Determine the (x, y) coordinate at the center of the cell enclosing the given text.  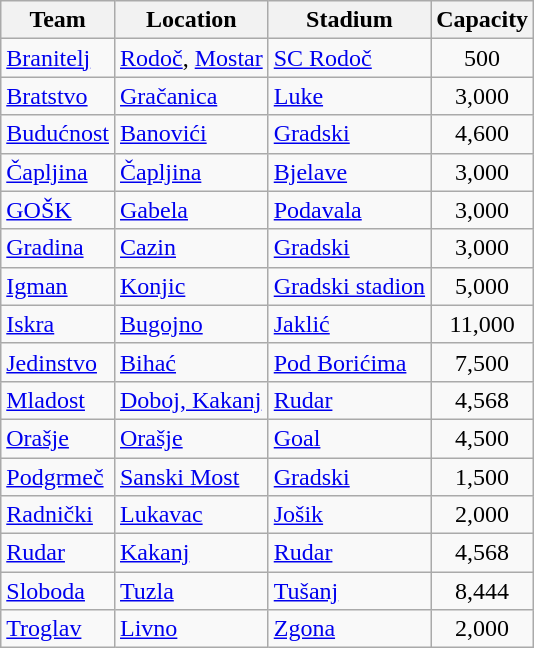
Troglav (58, 629)
5,000 (482, 286)
Jaklić (349, 324)
Sloboda (58, 591)
Bratstvo (58, 96)
Igman (58, 286)
Radnički (58, 515)
Zgona (349, 629)
Stadium (349, 20)
SC Rodoč (349, 58)
Cazin (191, 248)
Luke (349, 96)
Sanski Most (191, 477)
Gradina (58, 248)
Banovići (191, 134)
500 (482, 58)
1,500 (482, 477)
4,600 (482, 134)
Team (58, 20)
GOŠK (58, 210)
Bjelave (349, 172)
Livno (191, 629)
Kakanj (191, 553)
Tuzla (191, 591)
Mladost (58, 400)
Bugojno (191, 324)
Pod Borićima (349, 362)
Jedinstvo (58, 362)
Gradski stadion (349, 286)
Branitelj (58, 58)
Budućnost (58, 134)
Rodoč, Mostar (191, 58)
Gabela (191, 210)
Gračanica (191, 96)
Doboj, Kakanj (191, 400)
Podgrmeč (58, 477)
Jošik (349, 515)
Capacity (482, 20)
7,500 (482, 362)
8,444 (482, 591)
Konjic (191, 286)
Tušanj (349, 591)
Iskra (58, 324)
11,000 (482, 324)
Goal (349, 438)
Podavala (349, 210)
Location (191, 20)
Bihać (191, 362)
4,500 (482, 438)
Lukavac (191, 515)
